Output the [X, Y] coordinate of the center of the cell containing the given text.  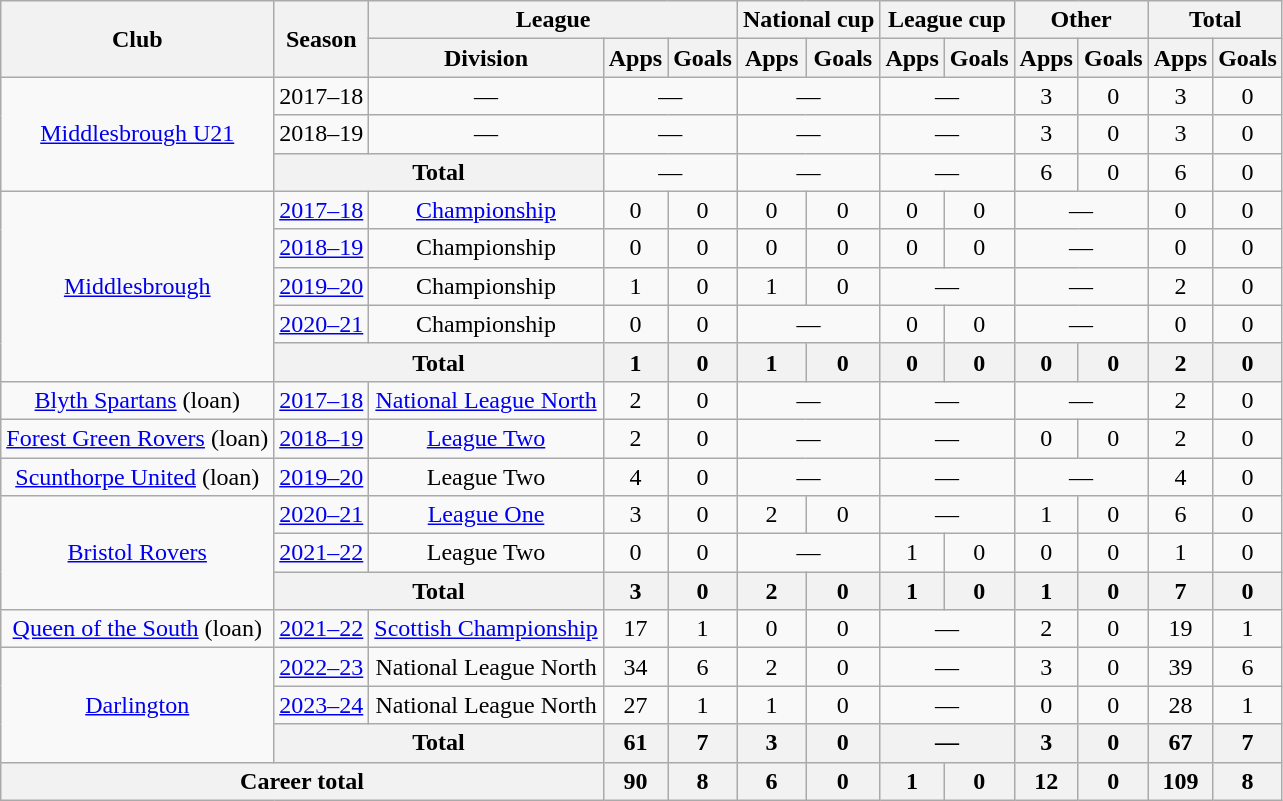
27 [635, 705]
90 [635, 781]
109 [1180, 781]
39 [1180, 667]
2022–23 [322, 667]
Blyth Spartans (loan) [138, 400]
12 [1046, 781]
League [554, 20]
2023–24 [322, 705]
Division [486, 58]
28 [1180, 705]
34 [635, 667]
Middlesbrough U21 [138, 134]
Other [1081, 20]
League cup [947, 20]
Forest Green Rovers (loan) [138, 438]
67 [1180, 743]
Queen of the South (loan) [138, 629]
19 [1180, 629]
Middlesbrough [138, 286]
League One [486, 515]
Bristol Rovers [138, 553]
Darlington [138, 705]
Season [322, 39]
Career total [302, 781]
Scottish Championship [486, 629]
Club [138, 39]
17 [635, 629]
Scunthorpe United (loan) [138, 477]
61 [635, 743]
National cup [808, 20]
